Provide the (x, y) coordinate of the cell's center where the given text is located.  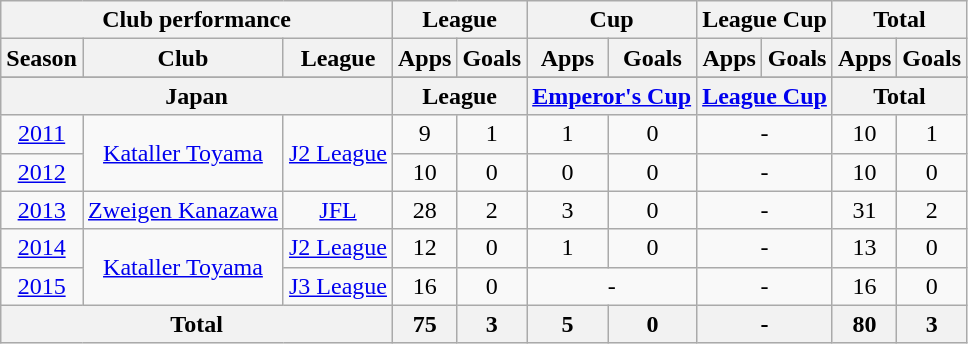
5 (568, 324)
Club performance (197, 20)
2014 (42, 248)
Emperor's Cup (612, 96)
Zweigen Kanazawa (182, 210)
J3 League (338, 286)
Japan (197, 96)
13 (864, 248)
2011 (42, 134)
12 (424, 248)
2013 (42, 210)
9 (424, 134)
Club (182, 58)
2015 (42, 286)
Season (42, 58)
JFL (338, 210)
2012 (42, 172)
28 (424, 210)
Cup (612, 20)
31 (864, 210)
80 (864, 324)
75 (424, 324)
